Identify which cell holds the provided text, then report its (X, Y) central coordinate. 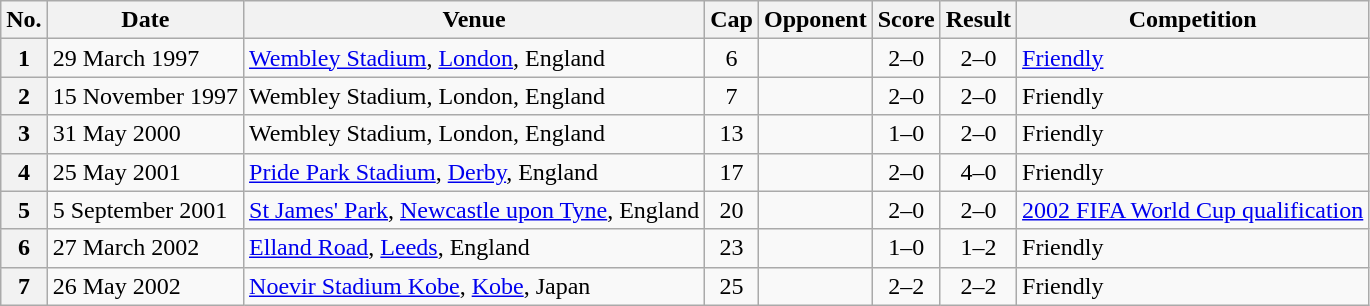
1 (24, 58)
23 (732, 248)
25 (732, 286)
Result (978, 20)
5 September 2001 (145, 210)
3 (24, 134)
Score (906, 20)
1–2 (978, 248)
St James' Park, Newcastle upon Tyne, England (474, 210)
5 (24, 210)
Opponent (815, 20)
26 May 2002 (145, 286)
20 (732, 210)
4 (24, 172)
No. (24, 20)
Elland Road, Leeds, England (474, 248)
2002 FIFA World Cup qualification (1193, 210)
4–0 (978, 172)
Competition (1193, 20)
Date (145, 20)
Noevir Stadium Kobe, Kobe, Japan (474, 286)
25 May 2001 (145, 172)
13 (732, 134)
31 May 2000 (145, 134)
15 November 1997 (145, 96)
27 March 2002 (145, 248)
2 (24, 96)
Venue (474, 20)
17 (732, 172)
29 March 1997 (145, 58)
Cap (732, 20)
Pride Park Stadium, Derby, England (474, 172)
